Pinpoint the cell where the given text exists, returning its (x, y) midpoint coordinate. 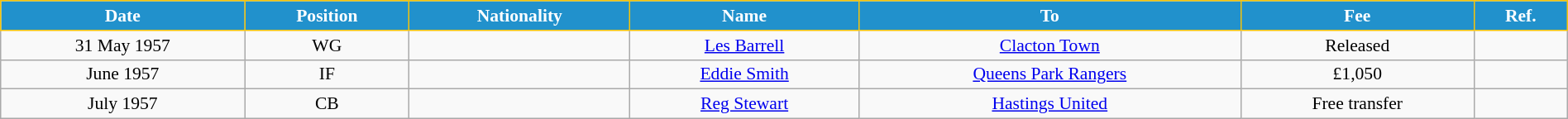
Clacton Town (1049, 45)
£1,050 (1357, 74)
To (1049, 16)
Ref. (1520, 16)
Queens Park Rangers (1049, 74)
Name (744, 16)
July 1957 (122, 104)
Position (327, 16)
Reg Stewart (744, 104)
Nationality (519, 16)
31 May 1957 (122, 45)
Free transfer (1357, 104)
June 1957 (122, 74)
IF (327, 74)
Hastings United (1049, 104)
Released (1357, 45)
Eddie Smith (744, 74)
Les Barrell (744, 45)
Fee (1357, 16)
Date (122, 16)
WG (327, 45)
CB (327, 104)
